Return the (X, Y) coordinate for the center point of the cell that contains the specified text.  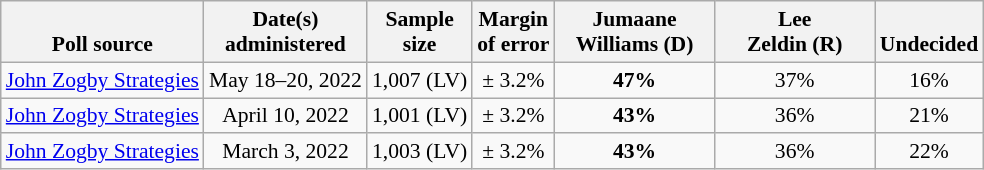
Poll source (102, 32)
April 10, 2022 (286, 116)
1,003 (LV) (420, 152)
May 18–20, 2022 (286, 80)
1,007 (LV) (420, 80)
LeeZeldin (R) (795, 32)
March 3, 2022 (286, 152)
Marginof error (513, 32)
Samplesize (420, 32)
Date(s)administered (286, 32)
1,001 (LV) (420, 116)
JumaaneWilliams (D) (634, 32)
Undecided (929, 32)
16% (929, 80)
21% (929, 116)
47% (634, 80)
37% (795, 80)
22% (929, 152)
